Provide the (X, Y) coordinate of the cell's center where the given text is located.  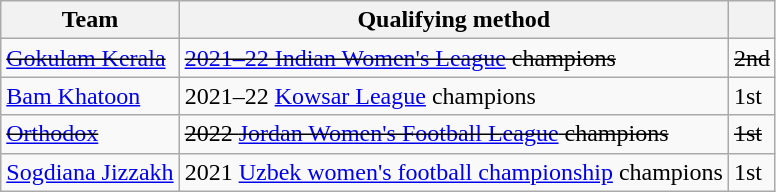
2021–22 Indian Women's League champions (454, 58)
2022 Jordan Women's Football League champions (454, 134)
Qualifying method (454, 20)
2nd (752, 58)
Sogdiana Jizzakh (90, 172)
Orthodox (90, 134)
Gokulam Kerala (90, 58)
2021–22 Kowsar League champions (454, 96)
2021 Uzbek women's football championship champions (454, 172)
Team (90, 20)
Bam Khatoon (90, 96)
